Search for the cell housing the specified text and yield its (X, Y) center coordinate. 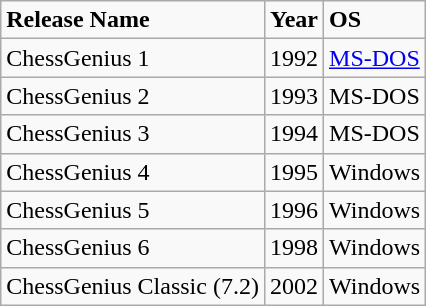
OS (375, 20)
ChessGenius 5 (133, 210)
ChessGenius 6 (133, 248)
1992 (294, 58)
1996 (294, 210)
ChessGenius 2 (133, 96)
1994 (294, 134)
1993 (294, 96)
ChessGenius 1 (133, 58)
ChessGenius 4 (133, 172)
1998 (294, 248)
Year (294, 20)
Release Name (133, 20)
1995 (294, 172)
ChessGenius Classic (7.2) (133, 286)
2002 (294, 286)
ChessGenius 3 (133, 134)
